Capture the cell that displays the provided text and extract its (x, y) central coordinate. 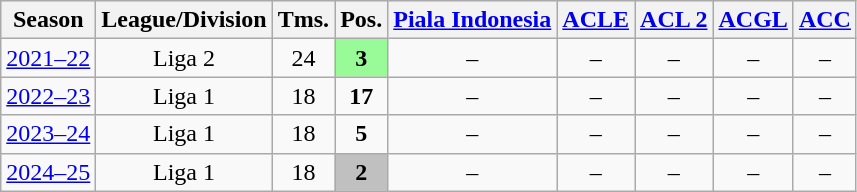
17 (362, 96)
2021–22 (48, 58)
3 (362, 58)
2023–24 (48, 134)
Season (48, 20)
2024–25 (48, 172)
24 (303, 58)
League/Division (184, 20)
ACLE (596, 20)
2022–23 (48, 96)
5 (362, 134)
Piala Indonesia (472, 20)
2 (362, 172)
ACL 2 (674, 20)
Pos. (362, 20)
Tms. (303, 20)
ACC (824, 20)
ACGL (753, 20)
Liga 2 (184, 58)
